Scan for the cell matching the given text and deliver its [x, y] coordinate at center. 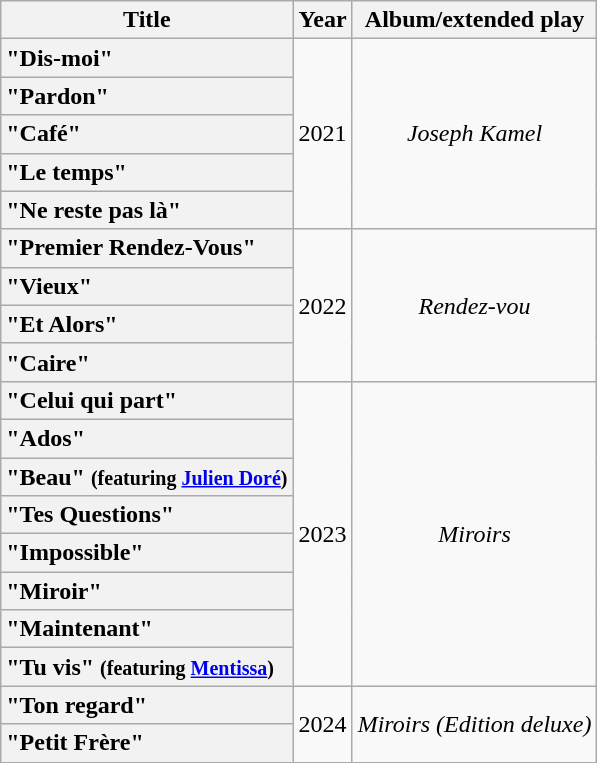
2024 [322, 724]
"Vieux" [147, 286]
Rendez-vou [474, 305]
Year [322, 20]
"Tes Questions" [147, 515]
Album/extended play [474, 20]
2022 [322, 305]
"Maintenant" [147, 629]
"Petit Frère" [147, 743]
Miroirs (Edition deluxe) [474, 724]
"Beau" (featuring Julien Doré) [147, 477]
"Miroir" [147, 591]
"Dis-moi" [147, 58]
"Premier Rendez-Vous" [147, 248]
"Ados" [147, 438]
"Impossible" [147, 553]
Joseph Kamel [474, 134]
Miroirs [474, 533]
"Café" [147, 134]
"Celui qui part" [147, 400]
"Caire" [147, 362]
2021 [322, 134]
Title [147, 20]
"Le temps" [147, 172]
"Et Alors" [147, 324]
"Pardon" [147, 96]
"Ne reste pas là" [147, 210]
2023 [322, 533]
"Tu vis" (featuring Mentissa) [147, 667]
"Ton regard" [147, 705]
